For the text-containing cell, return its midpoint in [X, Y] coordinate format. 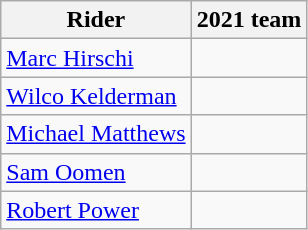
Michael Matthews [96, 134]
Rider [96, 20]
2021 team [249, 20]
Sam Oomen [96, 172]
Robert Power [96, 210]
Wilco Kelderman [96, 96]
Marc Hirschi [96, 58]
